Locate the cell with the specified text and output its [X, Y] center coordinate. 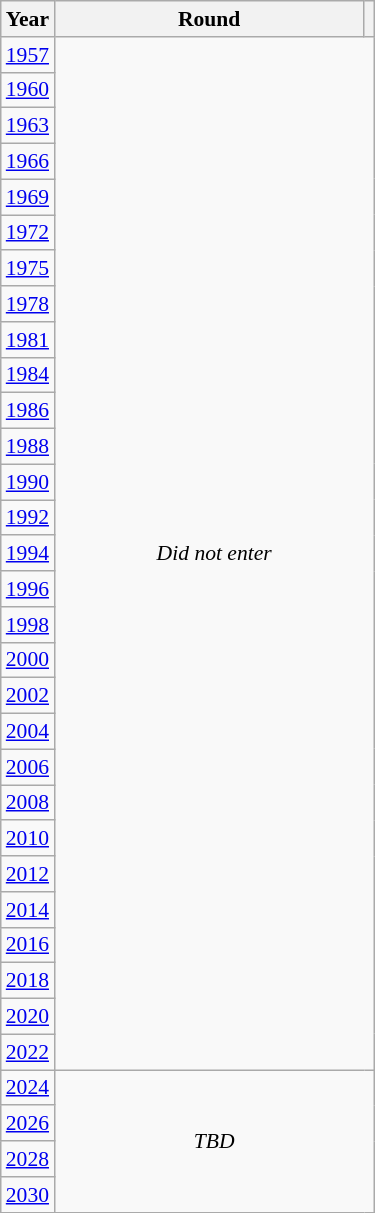
2022 [28, 1052]
2024 [28, 1088]
1988 [28, 447]
1981 [28, 340]
1963 [28, 126]
1957 [28, 55]
1998 [28, 625]
1966 [28, 162]
2002 [28, 696]
1972 [28, 233]
1969 [28, 197]
2006 [28, 767]
1975 [28, 269]
2000 [28, 660]
2018 [28, 981]
2026 [28, 1124]
2012 [28, 874]
2030 [28, 1195]
2016 [28, 945]
1996 [28, 589]
2010 [28, 839]
2014 [28, 910]
1984 [28, 375]
2020 [28, 1017]
1960 [28, 90]
Did not enter [214, 554]
1986 [28, 411]
1978 [28, 304]
2008 [28, 803]
1994 [28, 554]
Round [209, 19]
2004 [28, 732]
Year [28, 19]
1992 [28, 518]
2028 [28, 1159]
TBD [214, 1141]
1990 [28, 482]
